Extract the (x, y) coordinate from the center of the cell holding the provided text.  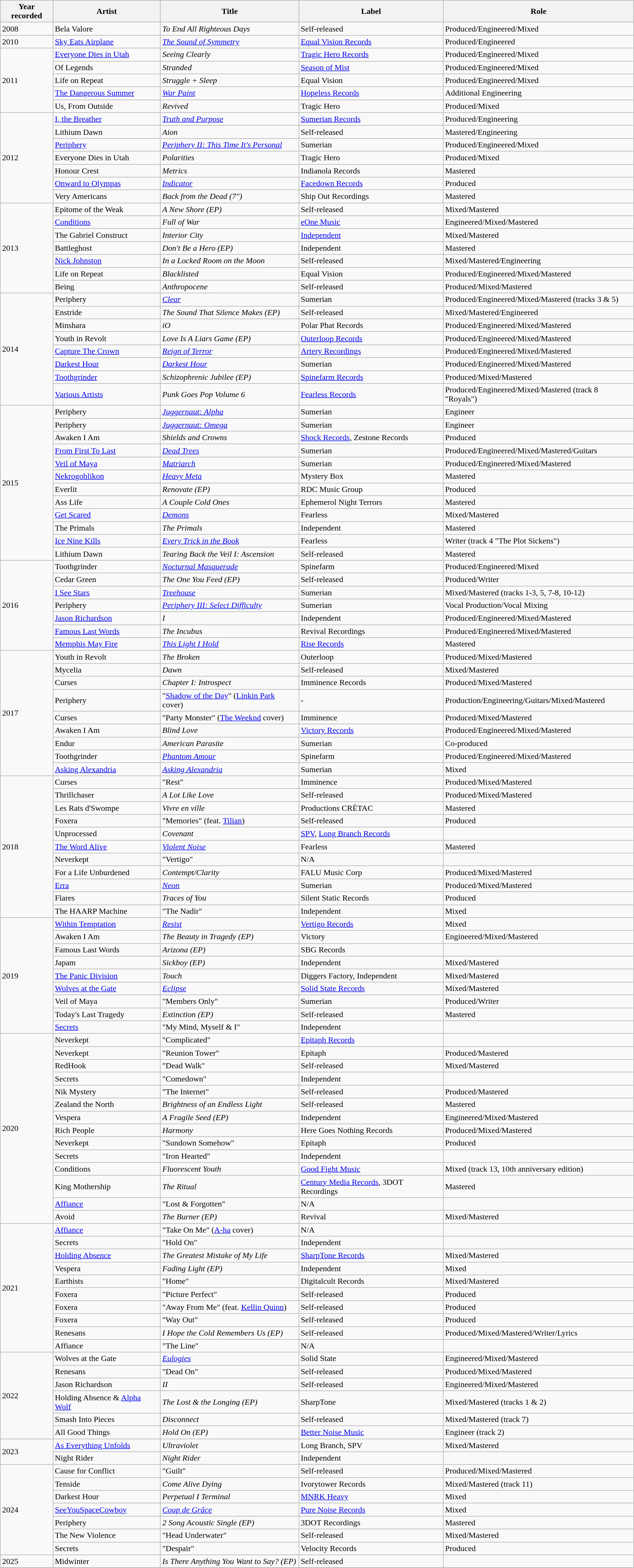
Us, From Outside (106, 106)
Enstride (106, 312)
Capture The Crown (106, 351)
Revival (371, 1217)
Mixed/Mastered (tracks 1-3, 5, 7-8, 10-12) (538, 593)
Nik Mystery (106, 1092)
"Memories" (feat. Tilian) (230, 821)
Sickboy (EP) (230, 963)
II (230, 1384)
"Members Only" (230, 1001)
Battleghost (106, 248)
Flares (106, 898)
2020 (27, 1129)
Facedown Records (371, 184)
Renovate (EP) (230, 489)
Spinefarm Records (371, 377)
Blacklisted (230, 274)
Perpetual I Terminal (230, 1497)
"Dead Walk" (230, 1066)
Anthropocene (230, 287)
Violent Noise (230, 847)
Shock Records, Zestone Records (371, 438)
3DOT Recordings (371, 1523)
2013 (27, 248)
The Greatest Mistake of My Life (230, 1256)
Earthists (106, 1281)
Label (371, 12)
SBG Records (371, 950)
The New Violence (106, 1535)
Smash Into Pieces (106, 1419)
Indianola Records (371, 170)
Year recorded (27, 12)
Harmony (230, 1130)
The Burner (EP) (230, 1217)
"The Internet" (230, 1092)
2025 (27, 1561)
Fluorescent Youth (230, 1169)
The Sound of Symmetry (230, 42)
Here Goes Nothing Records (371, 1130)
FALU Music Corp (371, 872)
"Complicated" (230, 1040)
Being (106, 287)
Digitalcult Records (371, 1281)
Tragic Hero Records (371, 55)
The HAARP Machine (106, 911)
RedHook (106, 1066)
Covenant (230, 834)
"Comedown" (230, 1079)
2024 (27, 1510)
Clear (230, 300)
Nick Johnston (106, 261)
Mixed/Mastered/Engineering (538, 261)
The Word Alive (106, 847)
Cause for Conflict (106, 1471)
SharpTone (371, 1402)
Imminence Records (371, 683)
Interior City (230, 235)
2010 (27, 42)
2018 (27, 846)
Role (538, 12)
Unprocessed (106, 834)
2012 (27, 158)
King Mothership (106, 1187)
I Hope the Cold Remembers Us (EP) (230, 1333)
Love Is A Liars Game (EP) (230, 338)
Dead Trees (230, 451)
I, the Breather (106, 119)
American Parasite (230, 743)
Revived (230, 106)
Title (230, 12)
Demons (230, 515)
Equal Vision Records (371, 42)
Today's Last Tragedy (106, 1014)
SharpTone Records (371, 1256)
Traces of You (230, 898)
"Guilt" (230, 1471)
Very Americans (106, 197)
Truth and Purpose (230, 119)
Metrics (230, 170)
Mixed/Mastered (track 11) (538, 1484)
Within Temptation (106, 924)
Zealand the North (106, 1105)
Juggernaut: Omega (230, 425)
Thrillchaser (106, 795)
Hopeless Records (371, 93)
Treehouse (230, 593)
Nocturnal Masquerade (230, 566)
Ice Nine Kills (106, 541)
Produced/Engineered/Mixed/Mastered/Guitars (538, 451)
Holding Absence & Alpha Wolf (106, 1402)
The Incubus (230, 631)
All Good Things (106, 1432)
Mixed (track 13, 10th anniversary edition) (538, 1169)
"Picture Perfect" (230, 1294)
Neon (230, 885)
Arizona (EP) (230, 950)
"Party Monster" (The Weeknd cover) (230, 718)
Produced/Engineered/Mixed/Mastered (tracks 3 & 5) (538, 300)
Victory Records (371, 730)
Mycelia (106, 670)
The Broken (230, 657)
Dawn (230, 670)
Periphery III: Select Difficulty (230, 605)
The Dangerous Summer (106, 93)
Solid State (371, 1359)
2022 (27, 1395)
A Fragile Seed (EP) (230, 1117)
Honour Crest (106, 170)
Mixed/Mastered/Engineered (538, 312)
Co-produced (538, 743)
The Sound That Silence Makes (EP) (230, 312)
Get Scared (106, 515)
"Home" (230, 1281)
Velocity Records (371, 1548)
Contempt/Clarity (230, 872)
Additional Engineering (538, 93)
Juggernaut: Alpha (230, 412)
Outerloop (371, 657)
The Lost & the Longing (EP) (230, 1402)
- (371, 700)
2008 (27, 29)
MNRK Heavy (371, 1497)
2015 (27, 483)
Cedar Green (106, 579)
Epitome of the Weak (106, 209)
2014 (27, 349)
I See Stars (106, 593)
2 Song Acoustic Single (EP) (230, 1523)
The Gabriel Construct (106, 235)
Punk Goes Pop Volume 6 (230, 394)
Stranded (230, 67)
A Lot Like Love (230, 795)
"Reunion Tower" (230, 1053)
The One You Feed (EP) (230, 579)
"Away From Me" (feat. Kellin Quinn) (230, 1307)
In a Locked Room on the Moon (230, 261)
Everlit (106, 489)
Schizophrenic Jubilee (EP) (230, 377)
"Shadow of the Day" (Linkin Park cover) (230, 700)
Eulogies (230, 1359)
2017 (27, 713)
The Ritual (230, 1187)
Memphis May Fire (106, 644)
"Sundown Somehow" (230, 1143)
Blind Love (230, 730)
Tenside (106, 1484)
Endur (106, 743)
The Beauty in Tragedy (EP) (230, 937)
Minshara (106, 325)
2023 (27, 1451)
Eclipse (230, 988)
Fearless Records (371, 394)
"Iron Hearted" (230, 1156)
Rise Records (371, 644)
Every Trick in the Book (230, 541)
Bela Valore (106, 29)
Fading Light (EP) (230, 1268)
Productions CRÉTAC (371, 808)
Vocal Production/Vocal Mixing (538, 605)
"Hold On" (230, 1243)
eOne Music (371, 222)
"The Line" (230, 1346)
Disconnect (230, 1419)
"Head Underwater" (230, 1535)
Better Noise Music (371, 1432)
Coup de Grâce (230, 1510)
Sumerian Records (371, 119)
Polar Phat Records (371, 325)
"Way Out" (230, 1320)
Seeing Clearly (230, 55)
As Everything Unfolds (106, 1445)
Produced/Engineered/Mixed/Mastered (track 8 "Royals") (538, 394)
Sky Eats Airplane (106, 42)
Full of War (230, 222)
Heavy Meta (230, 476)
Extinction (EP) (230, 1014)
Is There Anything You Want to Say? (EP) (230, 1561)
Holding Absence (106, 1256)
"Lost & Forgotten" (230, 1204)
Ship Out Recordings (371, 197)
Phantom Amour (230, 756)
Ephemerol Night Terrors (371, 502)
SeeYouSpaceCowboy (106, 1510)
Epitaph Records (371, 1040)
"Despair" (230, 1548)
"Rest" (230, 782)
Artery Recordings (371, 351)
Reign of Terror (230, 351)
War Paint (230, 93)
Hold On (EP) (230, 1432)
2021 (27, 1287)
Season of Mist (371, 67)
Matriarch (230, 463)
Victory (371, 937)
Silent Static Records (371, 898)
Produced/Engineering (538, 119)
"Take On Me" (A-ha cover) (230, 1230)
Mixed/Mastered (track 7) (538, 1419)
Produced/Engineered (538, 42)
A New Shore (EP) (230, 209)
iO (230, 325)
2019 (27, 976)
The Panic Division (106, 975)
Chapter I: Introspect (230, 683)
Indicator (230, 184)
"Dead On" (230, 1371)
Come Alive Dying (230, 1484)
Mystery Box (371, 476)
Nekrogoblikon (106, 476)
Struggle + Sleep (230, 80)
To End All Righteous Days (230, 29)
I (230, 618)
Vertigo Records (371, 924)
Pure Noise Records (371, 1510)
Revival Recordings (371, 631)
Rich People (106, 1130)
Aion (230, 132)
From First To Last (106, 451)
Midwinter (106, 1561)
Brightness of an Endless Light (230, 1105)
Onward to Olympas (106, 184)
Ass Life (106, 502)
Erra (106, 885)
Polarities (230, 158)
2011 (27, 80)
"Vertigo" (230, 860)
Outerloop Records (371, 338)
Shields and Crowns (230, 438)
Engineer (track 2) (538, 1432)
Writer (track 4 "The Plot Sickens") (538, 541)
This Light I Hold (230, 644)
"The Nadir" (230, 911)
Artist (106, 12)
Resist (230, 924)
Of Legends (106, 67)
Avoid (106, 1217)
Ivorytower Records (371, 1484)
RDC Music Group (371, 489)
Solid State Records (371, 988)
SPV, Long Branch Records (371, 834)
Long Branch, SPV (371, 1445)
Tearing Back the Veil I: Ascension (230, 554)
A Couple Cold Ones (230, 502)
"My Mind, Myself & I" (230, 1027)
Produced/Mixed/Mastered/Writer/Lyrics (538, 1333)
Ultraviolet (230, 1445)
For a Life Unburdened (106, 872)
2016 (27, 605)
Don't Be a Hero (EP) (230, 248)
Back from the Dead (7") (230, 197)
Mastered/Engineering (538, 132)
Touch (230, 975)
Diggers Factory, Independent (371, 975)
Vivre en ville (230, 808)
Production/Engineering/Guitars/Mixed/Mastered (538, 700)
Century Media Records, 3DOT Recordings (371, 1187)
Japam (106, 963)
Mixed/Mastered (tracks 1 & 2) (538, 1402)
Various Artists (106, 394)
Good Fight Music (371, 1169)
Periphery II: This Time It's Personal (230, 145)
Les Rats d'Swompe (106, 808)
